Extract the (X, Y) coordinate from the center of the cell holding the provided text.  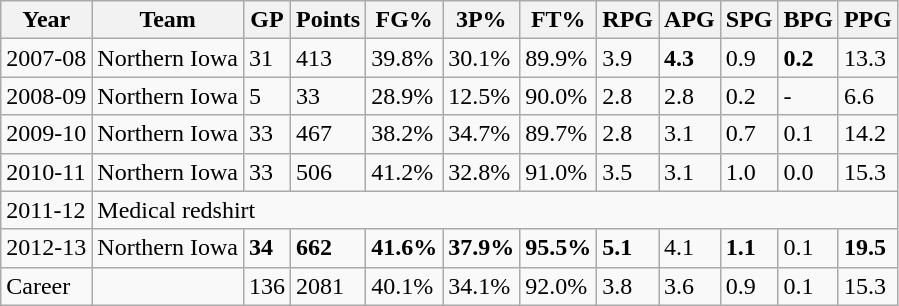
3.5 (628, 172)
30.1% (482, 58)
31 (266, 58)
FG% (404, 20)
BPG (808, 20)
89.7% (558, 134)
12.5% (482, 96)
1.1 (749, 248)
3.8 (628, 286)
2011-12 (46, 210)
4.3 (690, 58)
2007-08 (46, 58)
Points (328, 20)
467 (328, 134)
19.5 (868, 248)
2008-09 (46, 96)
40.1% (404, 286)
1.0 (749, 172)
2081 (328, 286)
RPG (628, 20)
2010-11 (46, 172)
41.6% (404, 248)
5 (266, 96)
3.9 (628, 58)
32.8% (482, 172)
Team (168, 20)
4.1 (690, 248)
PPG (868, 20)
34.7% (482, 134)
34.1% (482, 286)
SPG (749, 20)
89.9% (558, 58)
34 (266, 248)
GP (266, 20)
28.9% (404, 96)
2012-13 (46, 248)
FT% (558, 20)
3P% (482, 20)
662 (328, 248)
0.0 (808, 172)
2009-10 (46, 134)
Medical redshirt (495, 210)
90.0% (558, 96)
413 (328, 58)
- (808, 96)
6.6 (868, 96)
APG (690, 20)
14.2 (868, 134)
38.2% (404, 134)
5.1 (628, 248)
39.8% (404, 58)
13.3 (868, 58)
0.7 (749, 134)
506 (328, 172)
91.0% (558, 172)
92.0% (558, 286)
136 (266, 286)
95.5% (558, 248)
41.2% (404, 172)
3.6 (690, 286)
Career (46, 286)
37.9% (482, 248)
Year (46, 20)
